For the text-containing cell, return its midpoint in [X, Y] coordinate format. 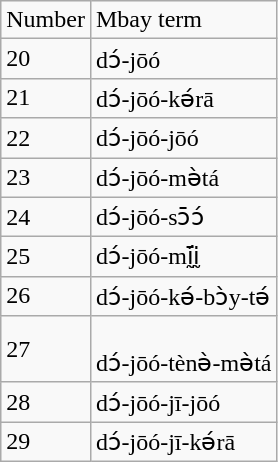
dɔ́-jōó-mḭ̄́ḭ [184, 257]
21 [46, 98]
dɔ́-jōó-jī-jōó [184, 402]
dɔ́-jōó-jī-kə́rā [184, 442]
20 [46, 59]
dɔ́-jōó-sɔ̄ɔ́ [184, 217]
Mbay term [184, 20]
25 [46, 257]
28 [46, 402]
dɔ́-jōó-tènə̀-mə̀tá [184, 350]
24 [46, 217]
27 [46, 350]
Number [46, 20]
dɔ́-jōó-kə́rā [184, 98]
dɔ́-jōó-mə̀tá [184, 178]
dɔ́-jōó [184, 59]
26 [46, 296]
dɔ́-jōó-jōó [184, 138]
22 [46, 138]
dɔ́-jōó-kə́-bɔ̀y-tə́ [184, 296]
23 [46, 178]
29 [46, 442]
